Provide the [X, Y] coordinate of the cell's center where the given text is located.  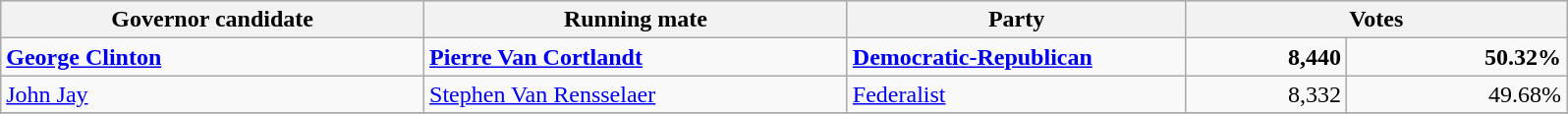
Democratic-Republican [1016, 57]
Stephen Van Rensselaer [637, 94]
Federalist [1016, 94]
Running mate [637, 20]
Votes [1376, 20]
49.68% [1457, 94]
8,332 [1266, 94]
Pierre Van Cortlandt [637, 57]
8,440 [1266, 57]
John Jay [212, 94]
Governor candidate [212, 20]
50.32% [1457, 57]
George Clinton [212, 57]
Party [1016, 20]
